Output the [x, y] coordinate of the center of the cell containing the given text.  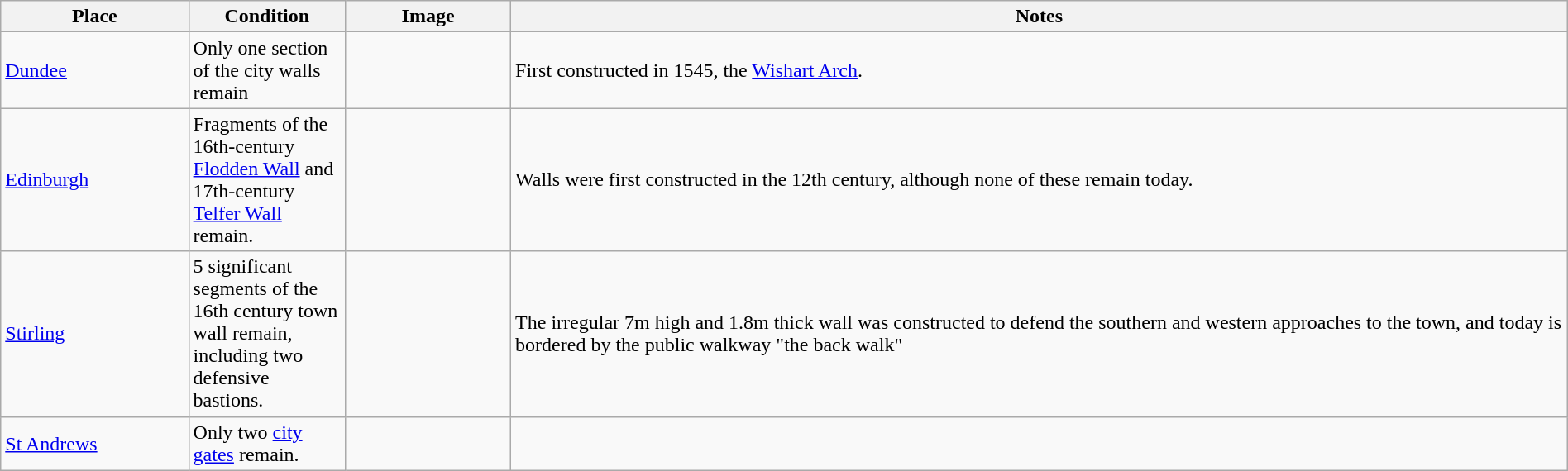
Place [94, 17]
Only one section of the city walls remain [266, 70]
5 significant segments of the 16th century town wall remain, including two defensive bastions. [266, 334]
Image [428, 17]
Fragments of the 16th-century Flodden Wall and 17th-century Telfer Wall remain. [266, 180]
Dundee [94, 70]
Notes [1040, 17]
Edinburgh [94, 180]
Stirling [94, 334]
St Andrews [94, 443]
First constructed in 1545, the Wishart Arch. [1040, 70]
Condition [266, 17]
Walls were first constructed in the 12th century, although none of these remain today. [1040, 180]
Only two city gates remain. [266, 443]
